Scan for the cell matching the given text and deliver its (x, y) coordinate at center. 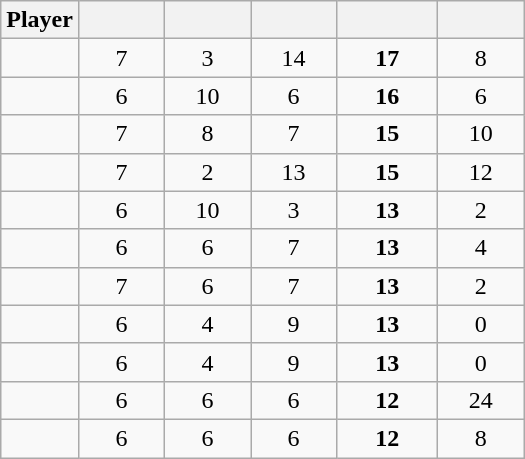
17 (388, 58)
16 (388, 96)
24 (481, 400)
Player (40, 20)
14 (294, 58)
